Scan for the cell matching the given text and deliver its (x, y) coordinate at center. 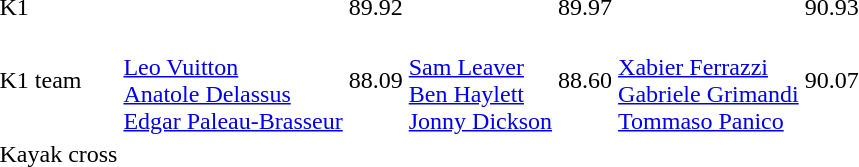
88.09 (376, 80)
Leo VuittonAnatole DelassusEdgar Paleau-Brasseur (233, 80)
Xabier FerrazziGabriele GrimandiTommaso Panico (709, 80)
88.60 (586, 80)
Sam LeaverBen HaylettJonny Dickson (480, 80)
